Pinpoint the cell where the given text exists, returning its [X, Y] midpoint coordinate. 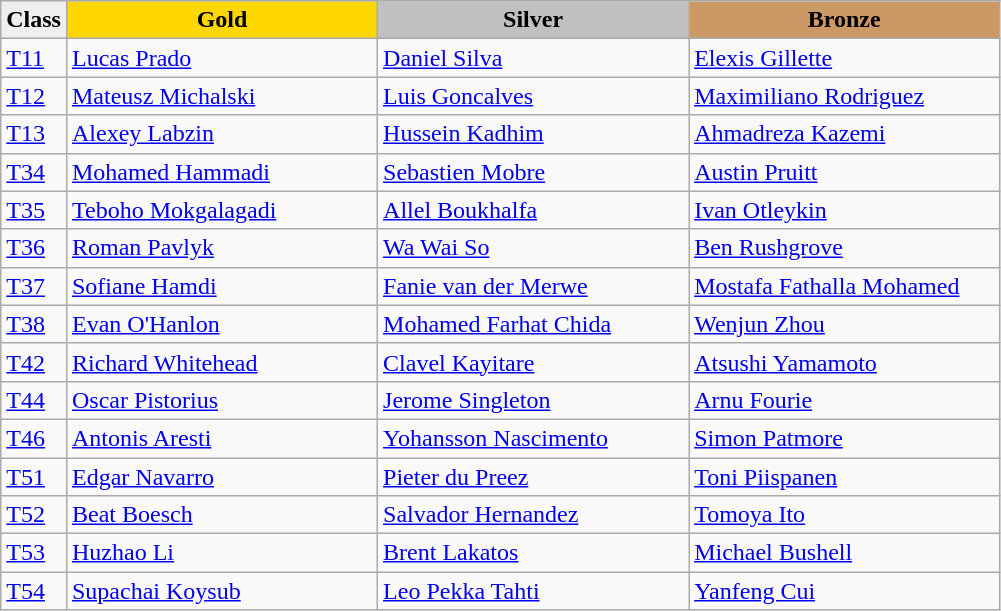
T54 [34, 591]
Silver [534, 20]
Ben Rushgrove [844, 248]
Atsushi Yamamoto [844, 362]
Mostafa Fathalla Mohamed [844, 286]
Evan O'Hanlon [222, 324]
Tomoya Ito [844, 515]
Sebastien Mobre [534, 172]
T36 [34, 248]
Teboho Mokgalagadi [222, 210]
Ahmadreza Kazemi [844, 134]
Austin Pruitt [844, 172]
T44 [34, 400]
Yohansson Nascimento [534, 438]
Wa Wai So [534, 248]
T53 [34, 553]
Richard Whitehead [222, 362]
Class [34, 20]
Bronze [844, 20]
Simon Patmore [844, 438]
Huzhao Li [222, 553]
Maximiliano Rodriguez [844, 96]
Beat Boesch [222, 515]
Lucas Prado [222, 58]
Sofiane Hamdi [222, 286]
Alexey Labzin [222, 134]
T11 [34, 58]
Gold [222, 20]
T46 [34, 438]
Yanfeng Cui [844, 591]
Toni Piispanen [844, 477]
T12 [34, 96]
Wenjun Zhou [844, 324]
T51 [34, 477]
Mateusz Michalski [222, 96]
Arnu Fourie [844, 400]
Hussein Kadhim [534, 134]
Elexis Gillette [844, 58]
Fanie van der Merwe [534, 286]
Roman Pavlyk [222, 248]
T38 [34, 324]
T52 [34, 515]
Jerome Singleton [534, 400]
Luis Goncalves [534, 96]
Michael Bushell [844, 553]
Clavel Kayitare [534, 362]
Mohamed Farhat Chida [534, 324]
T35 [34, 210]
Antonis Aresti [222, 438]
Edgar Navarro [222, 477]
Daniel Silva [534, 58]
Salvador Hernandez [534, 515]
T37 [34, 286]
Oscar Pistorius [222, 400]
Allel Boukhalfa [534, 210]
Brent Lakatos [534, 553]
Mohamed Hammadi [222, 172]
Ivan Otleykin [844, 210]
Pieter du Preez [534, 477]
T34 [34, 172]
T42 [34, 362]
Leo Pekka Tahti [534, 591]
Supachai Koysub [222, 591]
T13 [34, 134]
